Locate the cell with the specified text and output its (x, y) center coordinate. 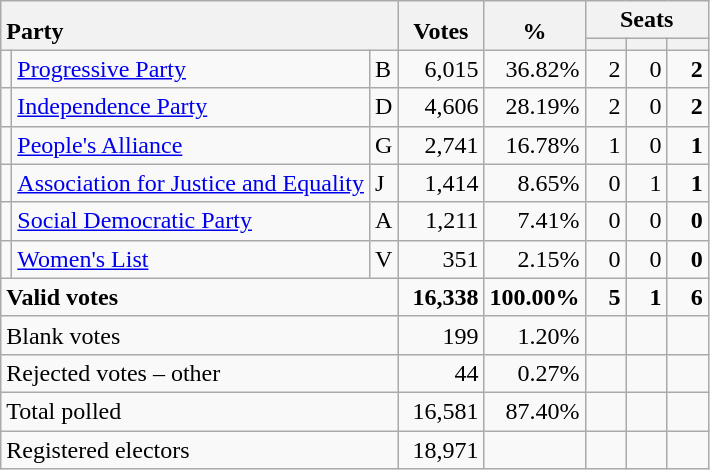
Seats (646, 20)
199 (441, 335)
Votes (441, 26)
0.27% (534, 373)
16,581 (441, 411)
Social Democratic Party (191, 221)
7.41% (534, 221)
44 (441, 373)
1.20% (534, 335)
6,015 (441, 69)
1,414 (441, 183)
100.00% (534, 297)
G (383, 145)
2.15% (534, 259)
Independence Party (191, 107)
Association for Justice and Equality (191, 183)
Party (200, 26)
D (383, 107)
% (534, 26)
16,338 (441, 297)
Progressive Party (191, 69)
Total polled (200, 411)
5 (606, 297)
36.82% (534, 69)
16.78% (534, 145)
8.65% (534, 183)
6 (688, 297)
2,741 (441, 145)
Women's List (191, 259)
1,211 (441, 221)
87.40% (534, 411)
People's Alliance (191, 145)
18,971 (441, 449)
Blank votes (200, 335)
A (383, 221)
351 (441, 259)
J (383, 183)
Rejected votes – other (200, 373)
Valid votes (200, 297)
V (383, 259)
B (383, 69)
28.19% (534, 107)
Registered electors (200, 449)
4,606 (441, 107)
